Extract the [X, Y] coordinate from the center of the cell holding the provided text.  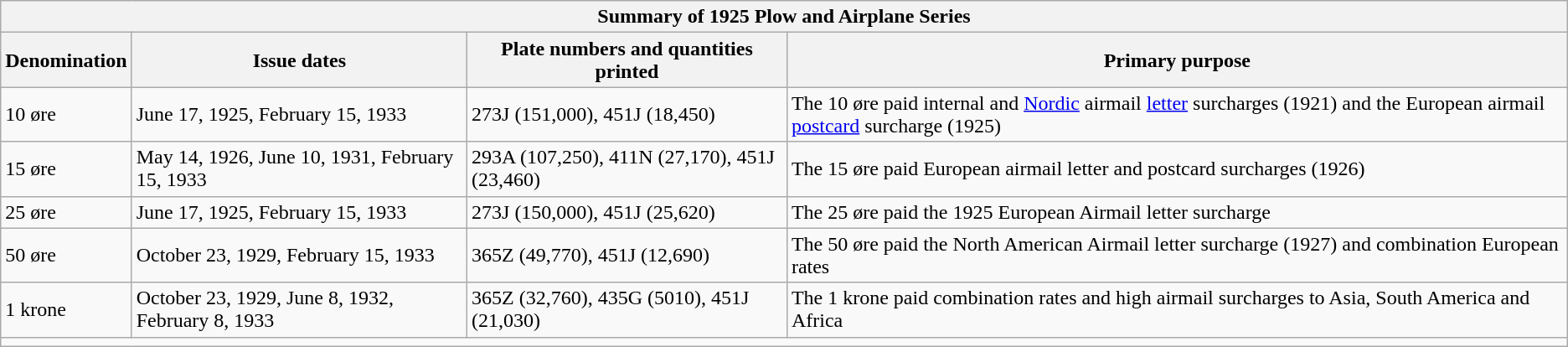
365Z (32,760), 435G (5010), 451J (21,030) [627, 310]
293A (107,250), 411N (27,170), 451J (23,460) [627, 169]
Plate numbers and quantities printed [627, 60]
1 krone [66, 310]
May 14, 1926, June 10, 1931, February 15, 1933 [299, 169]
50 øre [66, 255]
The 1 krone paid combination rates and high airmail surcharges to Asia, South America and Africa [1177, 310]
25 øre [66, 212]
October 23, 1929, February 15, 1933 [299, 255]
The 10 øre paid internal and Nordic airmail letter surcharges (1921) and the European airmail postcard surcharge (1925) [1177, 114]
15 øre [66, 169]
Primary purpose [1177, 60]
The 25 øre paid the 1925 European Airmail letter surcharge [1177, 212]
365Z (49,770), 451J (12,690) [627, 255]
October 23, 1929, June 8, 1932, February 8, 1933 [299, 310]
The 15 øre paid European airmail letter and postcard surcharges (1926) [1177, 169]
Summary of 1925 Plow and Airplane Series [784, 17]
10 øre [66, 114]
Denomination [66, 60]
273J (151,000), 451J (18,450) [627, 114]
273J (150,000), 451J (25,620) [627, 212]
The 50 øre paid the North American Airmail letter surcharge (1927) and combination European rates [1177, 255]
Issue dates [299, 60]
